Capture the cell that displays the provided text and extract its [X, Y] central coordinate. 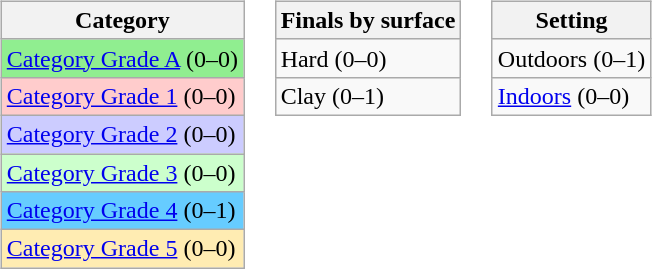
Category Grade 4 (0–1) [122, 211]
Finals by surface [368, 20]
Outdoors (0–1) [571, 58]
Hard (0–0) [368, 58]
Category Grade 2 (0–0) [122, 134]
Category [122, 20]
Indoors (0–0) [571, 96]
Clay (0–1) [368, 96]
Category Grade 5 (0–0) [122, 249]
Category Grade A (0–0) [122, 58]
Category Grade 3 (0–0) [122, 173]
Category Grade 1 (0–0) [122, 96]
Setting [571, 20]
